Return (x, y) of the center of cell containing provided text 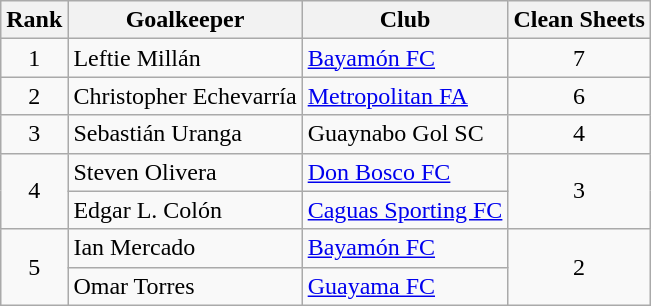
Omar Torres (185, 286)
Christopher Echevarría (185, 96)
Don Bosco FC (405, 172)
Steven Olivera (185, 172)
Goalkeeper (185, 20)
Clean Sheets (579, 20)
1 (34, 58)
Sebastián Uranga (185, 134)
Club (405, 20)
Ian Mercado (185, 248)
Rank (34, 20)
6 (579, 96)
Edgar L. Colón (185, 210)
Caguas Sporting FC (405, 210)
Metropolitan FA (405, 96)
Guaynabo Gol SC (405, 134)
7 (579, 58)
Guayama FC (405, 286)
Leftie Millán (185, 58)
5 (34, 267)
